Capture the cell that displays the provided text and extract its [X, Y] central coordinate. 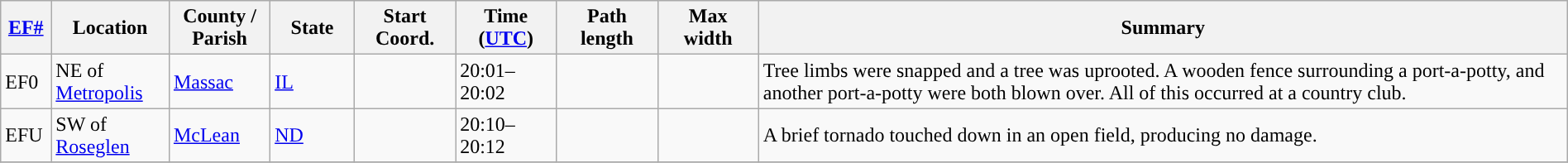
A brief tornado touched down in an open field, producing no damage. [1163, 136]
20:01–20:02 [506, 81]
State [313, 28]
20:10–20:12 [506, 136]
EFU [26, 136]
SW of Roseglen [111, 136]
Summary [1163, 28]
County / Parish [219, 28]
NE of Metropolis [111, 81]
Path length [607, 28]
McLean [219, 136]
Max width [708, 28]
Location [111, 28]
EF0 [26, 81]
Start Coord. [404, 28]
Massac [219, 81]
Time (UTC) [506, 28]
IL [313, 81]
EF# [26, 28]
ND [313, 136]
